Pinpoint the cell where the given text exists, returning its [X, Y] midpoint coordinate. 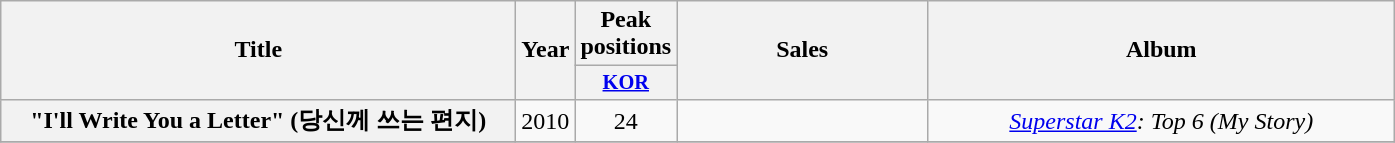
Album [1162, 50]
24 [626, 120]
2010 [546, 120]
KOR [626, 83]
"I'll Write You a Letter" (당신께 쓰는 편지) [258, 120]
Peak positions [626, 34]
Superstar K2: Top 6 (My Story) [1162, 120]
Title [258, 50]
Sales [802, 50]
Year [546, 50]
